Return the [X, Y] coordinate for the center point of the cell that contains the specified text.  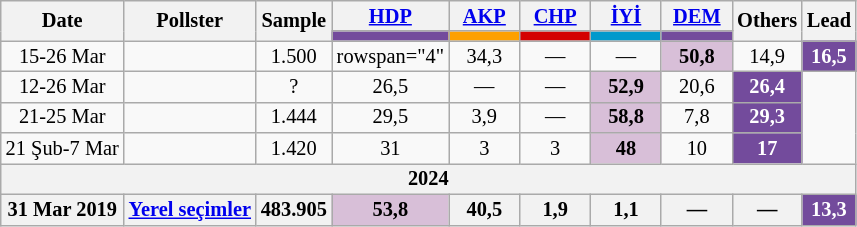
26,4 [767, 86]
İYİ [626, 16]
15-26 Mar [62, 56]
Yerel seçimler [190, 210]
12-26 Mar [62, 86]
CHP [556, 16]
Lead [829, 20]
21 Şub-7 Mar [62, 148]
Pollster [190, 20]
3,9 [484, 118]
53,8 [390, 210]
AKP [484, 16]
1,9 [556, 210]
? [294, 86]
7,8 [696, 118]
13,3 [829, 210]
rowspan="4" [390, 56]
29,5 [390, 118]
34,3 [484, 56]
DEM [696, 16]
2024 [428, 178]
16,5 [829, 56]
40,5 [484, 210]
483.905 [294, 210]
HDP [390, 16]
52,9 [626, 86]
1.420 [294, 148]
21-25 Mar [62, 118]
31 Mar 2019 [62, 210]
1,1 [626, 210]
17 [767, 148]
1.444 [294, 118]
20,6 [696, 86]
31 [390, 148]
10 [696, 148]
50,8 [696, 56]
Sample [294, 20]
29,3 [767, 118]
48 [626, 148]
1.500 [294, 56]
Others [767, 20]
58,8 [626, 118]
Date [62, 20]
26,5 [390, 86]
14,9 [767, 56]
